Identify which cell holds the provided text, then report its (X, Y) central coordinate. 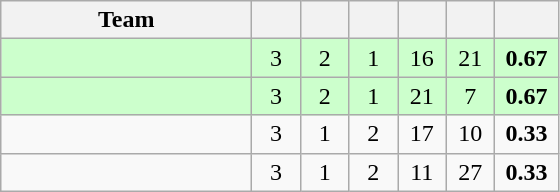
11 (422, 172)
10 (470, 134)
7 (470, 96)
Team (126, 20)
16 (422, 58)
17 (422, 134)
27 (470, 172)
